Identify which cell holds the provided text, then report its (X, Y) central coordinate. 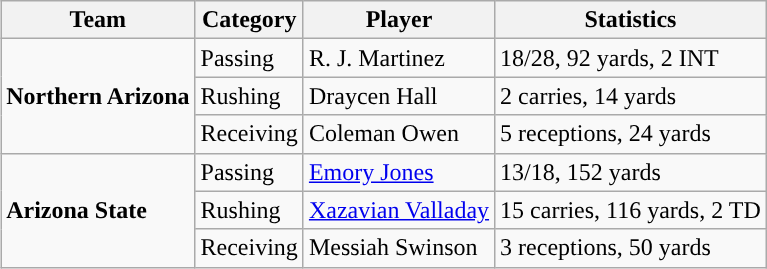
2 carries, 14 yards (631, 96)
Draycen Hall (398, 96)
Category (249, 20)
3 receptions, 50 yards (631, 248)
Coleman Owen (398, 134)
Arizona State (98, 210)
Xazavian Valladay (398, 210)
R. J. Martinez (398, 58)
5 receptions, 24 yards (631, 134)
Messiah Swinson (398, 248)
15 carries, 116 yards, 2 TD (631, 210)
Northern Arizona (98, 96)
Team (98, 20)
Emory Jones (398, 172)
Player (398, 20)
18/28, 92 yards, 2 INT (631, 58)
Statistics (631, 20)
13/18, 152 yards (631, 172)
